Capture the cell that displays the provided text and extract its [x, y] central coordinate. 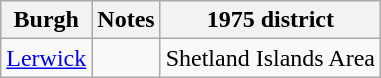
Burgh [46, 20]
Shetland Islands Area [270, 58]
1975 district [270, 20]
Lerwick [46, 58]
Notes [126, 20]
